Find where the given text appears and provide that cell's center as (X, Y) coordinate. 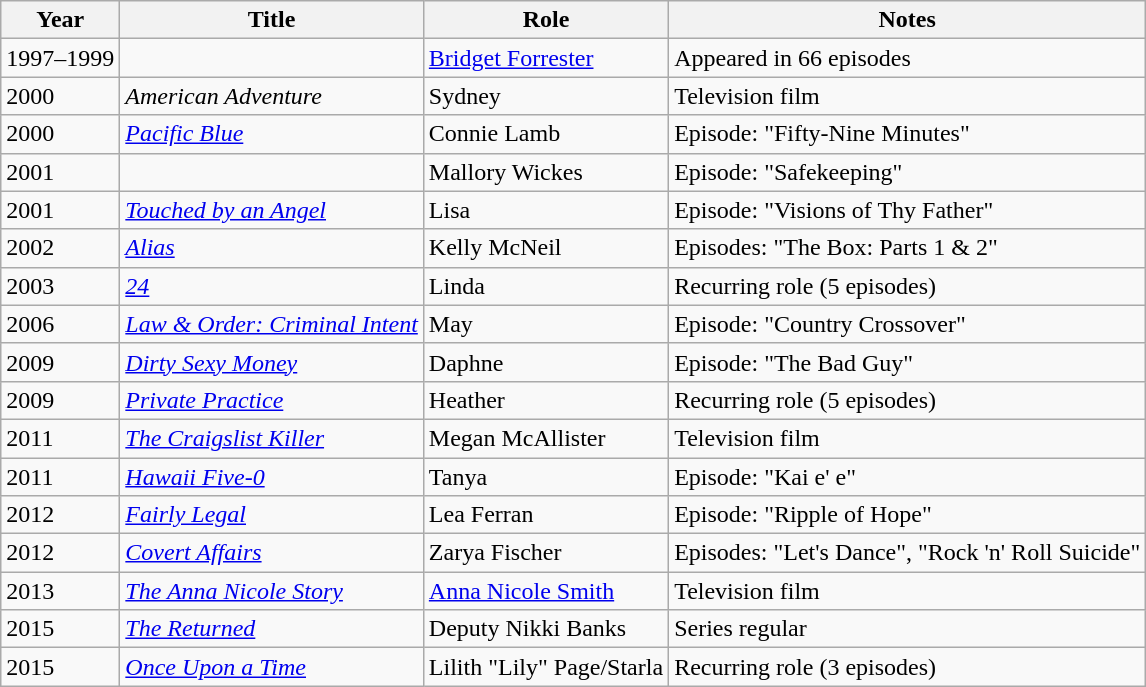
Fairly Legal (272, 515)
2006 (60, 324)
Covert Affairs (272, 553)
Connie Lamb (546, 134)
Alias (272, 248)
The Craigslist Killer (272, 438)
Title (272, 20)
2013 (60, 591)
Bridget Forrester (546, 58)
Private Practice (272, 400)
Recurring role (3 episodes) (908, 667)
Kelly McNeil (546, 248)
Zarya Fischer (546, 553)
Episode: "Ripple of Hope" (908, 515)
Mallory Wickes (546, 172)
2002 (60, 248)
Hawaii Five-0 (272, 477)
Lea Ferran (546, 515)
Episode: "Safekeeping" (908, 172)
Law & Order: Criminal Intent (272, 324)
Episode: "Country Crossover" (908, 324)
Episode: "The Bad Guy" (908, 362)
Series regular (908, 629)
The Returned (272, 629)
The Anna Nicole Story (272, 591)
Sydney (546, 96)
Appeared in 66 episodes (908, 58)
Notes (908, 20)
Year (60, 20)
Role (546, 20)
Episodes: "Let's Dance", "Rock 'n' Roll Suicide" (908, 553)
Anna Nicole Smith (546, 591)
Daphne (546, 362)
Lilith "Lily" Page/Starla (546, 667)
Megan McAllister (546, 438)
American Adventure (272, 96)
May (546, 324)
Episode: "Visions of Thy Father" (908, 210)
Lisa (546, 210)
Deputy Nikki Banks (546, 629)
2003 (60, 286)
Once Upon a Time (272, 667)
Pacific Blue (272, 134)
Episodes: "The Box: Parts 1 & 2" (908, 248)
Heather (546, 400)
Linda (546, 286)
Touched by an Angel (272, 210)
Episode: "Fifty-Nine Minutes" (908, 134)
24 (272, 286)
Tanya (546, 477)
Episode: "Kai e' e" (908, 477)
Dirty Sexy Money (272, 362)
1997–1999 (60, 58)
